Detect which cell encompasses the target text, then output its (x, y) center coordinate. 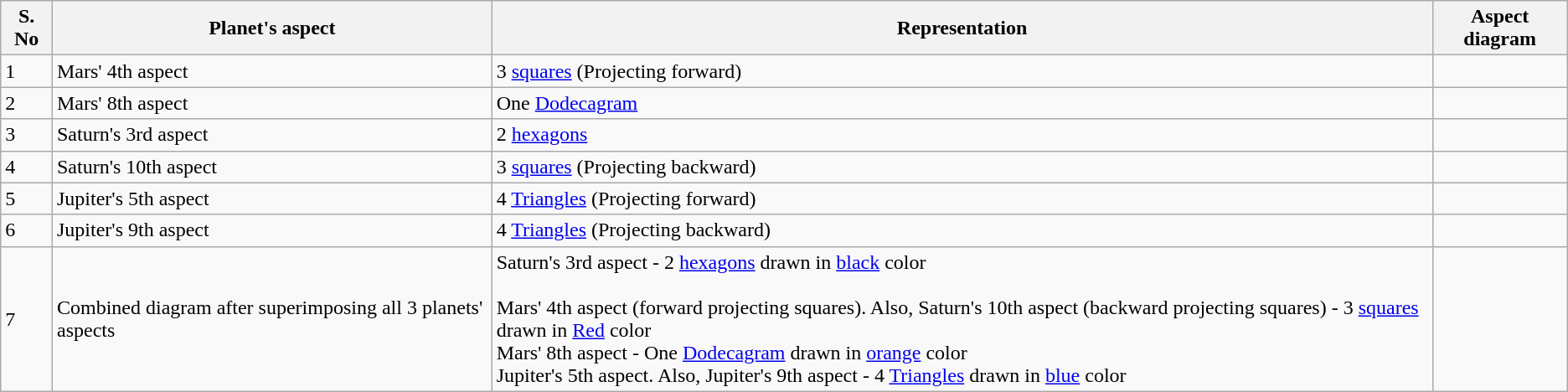
3 (27, 135)
6 (27, 230)
4 Triangles (Projecting forward) (962, 199)
7 (27, 318)
S. No (27, 28)
Planet's aspect (271, 28)
One Dodecagram (962, 103)
4 (27, 167)
3 squares (Projecting forward) (962, 71)
5 (27, 199)
Representation (962, 28)
2 hexagons (962, 135)
Saturn's 3rd aspect (271, 135)
3 squares (Projecting backward) (962, 167)
Saturn's 10th aspect (271, 167)
Jupiter's 5th aspect (271, 199)
Aspect diagram (1499, 28)
Mars' 8th aspect (271, 103)
Combined diagram after superimposing all 3 planets' aspects (271, 318)
Jupiter's 9th aspect (271, 230)
2 (27, 103)
1 (27, 71)
4 Triangles (Projecting backward) (962, 230)
Mars' 4th aspect (271, 71)
